Scan for the cell matching the given text and deliver its [x, y] coordinate at center. 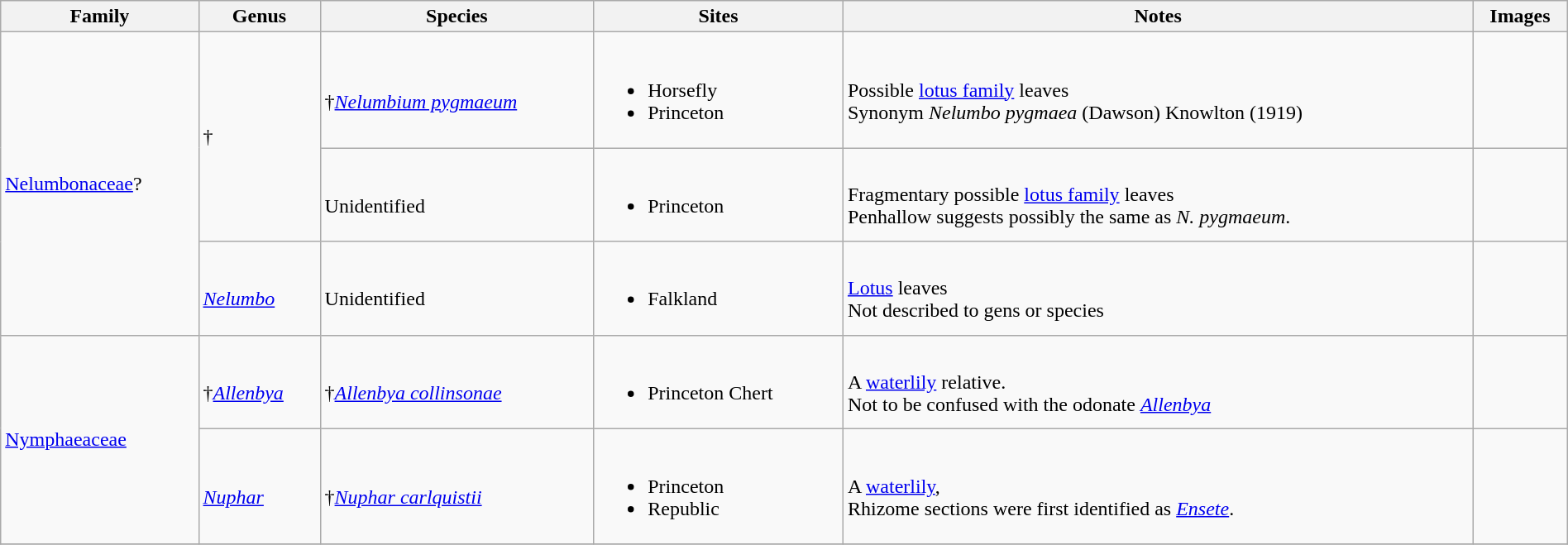
Nymphaeaceae [99, 440]
Possible lotus family leavesSynonym Nelumbo pygmaea (Dawson) Knowlton (1919) [1158, 90]
Fragmentary possible lotus family leavesPenhallow suggests possibly the same as N. pygmaeum. [1158, 195]
†Allenbya [260, 382]
Species [457, 17]
Falkland [719, 288]
A waterlily, Rhizome sections were first identified as Ensete. [1158, 486]
† [260, 137]
Princeton Chert [719, 382]
†Nelumbium pygmaeum [457, 90]
PrincetonRepublic [719, 486]
HorseflyPrinceton [719, 90]
Sites [719, 17]
A waterlily relative.Not to be confused with the odonate Allenbya [1158, 382]
Lotus leavesNot described to gens or species [1158, 288]
Family [99, 17]
Images [1520, 17]
†Nuphar carlquistii [457, 486]
Nelumbonaceae? [99, 184]
Nelumbo [260, 288]
†Allenbya collinsonae [457, 382]
Genus [260, 17]
Princeton [719, 195]
Notes [1158, 17]
Nuphar [260, 486]
